Pinpoint the cell where the given text exists, returning its [X, Y] midpoint coordinate. 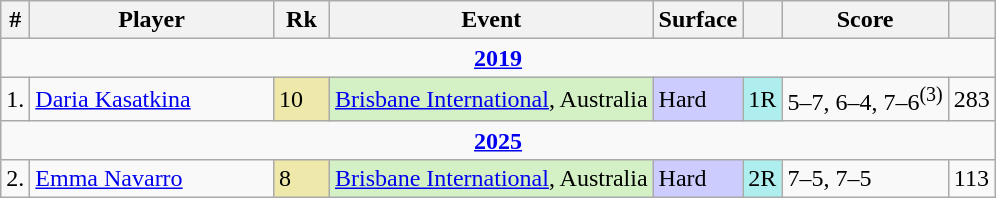
Daria Kasatkina [152, 100]
2R [762, 178]
2025 [498, 140]
Score [865, 20]
Player [152, 20]
113 [972, 178]
7–5, 7–5 [865, 178]
1R [762, 100]
2. [16, 178]
# [16, 20]
Surface [698, 20]
10 [301, 100]
5–7, 6–4, 7–6(3) [865, 100]
2019 [498, 58]
1. [16, 100]
8 [301, 178]
Rk [301, 20]
283 [972, 100]
Event [491, 20]
Emma Navarro [152, 178]
